Return (X, Y) of the center of cell containing provided text 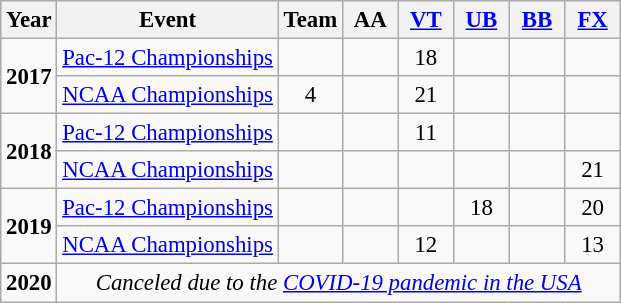
12 (426, 245)
Year (29, 20)
2017 (29, 76)
2020 (29, 283)
11 (426, 133)
FX (593, 20)
Event (168, 20)
4 (310, 95)
VT (426, 20)
AA (370, 20)
2018 (29, 152)
Team (310, 20)
UB (482, 20)
Canceled due to the COVID-19 pandemic in the USA (339, 283)
13 (593, 245)
2019 (29, 226)
BB (537, 20)
20 (593, 208)
